Capture the cell that displays the provided text and extract its (X, Y) central coordinate. 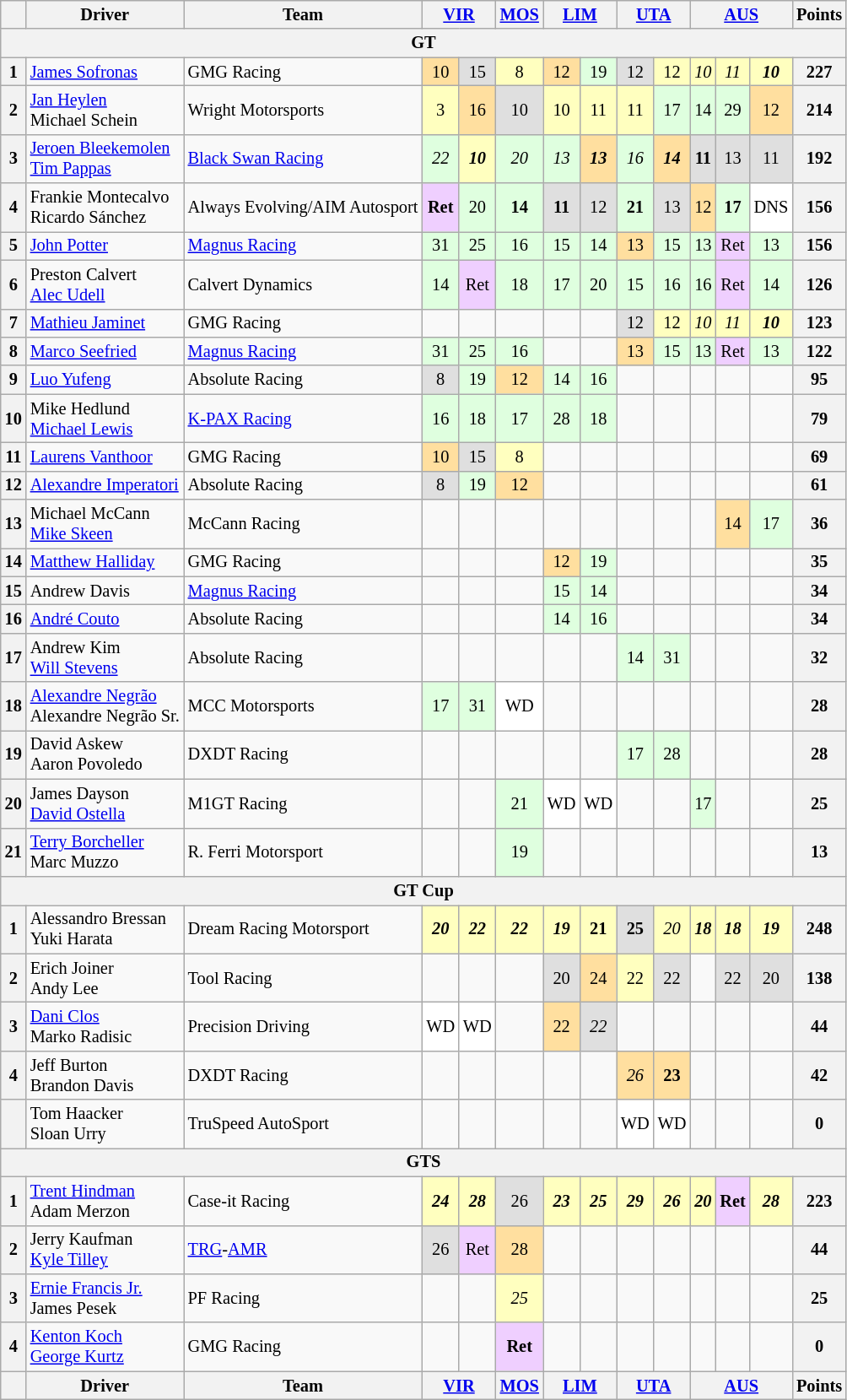
TRG-AMR (304, 1250)
Terry Borcheller Marc Muzzo (105, 852)
André Couto (105, 619)
6 (13, 284)
Alexandre Imperatori (105, 485)
Case-it Racing (304, 1201)
Dream Racing Motorsport (304, 929)
GT Cup (423, 890)
95 (819, 380)
79 (819, 419)
DNS (771, 208)
James Dayson David Ostella (105, 803)
Always Evolving/AIM Autosport (304, 208)
Andrew Kim Will Stevens (105, 657)
5 (13, 246)
Marco Seefried (105, 351)
42 (819, 1075)
Laurens Vanthoor (105, 457)
214 (819, 110)
223 (819, 1201)
35 (819, 562)
Erich Joiner Andy Lee (105, 978)
M1GT Racing (304, 803)
Mike Hedlund Michael Lewis (105, 419)
Jeroen Bleekemolen Tim Pappas (105, 159)
192 (819, 159)
123 (819, 323)
126 (819, 284)
GTS (423, 1162)
7 (13, 323)
227 (819, 72)
Alexandre Negrão Alexandre Negrão Sr. (105, 706)
Jeff Burton Brandon Davis (105, 1075)
138 (819, 978)
James Sofronas (105, 72)
Kenton Koch George Kurtz (105, 1347)
248 (819, 929)
Calvert Dynamics (304, 284)
R. Ferri Motorsport (304, 852)
Black Swan Racing (304, 159)
David Askew Aaron Povoledo (105, 754)
McCann Racing (304, 524)
Michael McCann Mike Skeen (105, 524)
Tom Haacker Sloan Urry (105, 1124)
9 (13, 380)
Luo Yufeng (105, 380)
61 (819, 485)
Precision Driving (304, 1026)
Frankie Montecalvo Ricardo Sánchez (105, 208)
TruSpeed AutoSport (304, 1124)
Ernie Francis Jr. James Pesek (105, 1298)
Jerry Kaufman Kyle Tilley (105, 1250)
Dani Clos Marko Radisic (105, 1026)
Tool Racing (304, 978)
69 (819, 457)
Alessandro Bressan Yuki Harata (105, 929)
32 (819, 657)
John Potter (105, 246)
Mathieu Jaminet (105, 323)
GT (423, 43)
122 (819, 351)
Trent Hindman Adam Merzon (105, 1201)
Andrew Davis (105, 591)
36 (819, 524)
Matthew Halliday (105, 562)
K-PAX Racing (304, 419)
Jan Heylen Michael Schein (105, 110)
PF Racing (304, 1298)
Wright Motorsports (304, 110)
Preston Calvert Alec Udell (105, 284)
MCC Motorsports (304, 706)
